Capture the cell that displays the provided text and extract its (X, Y) central coordinate. 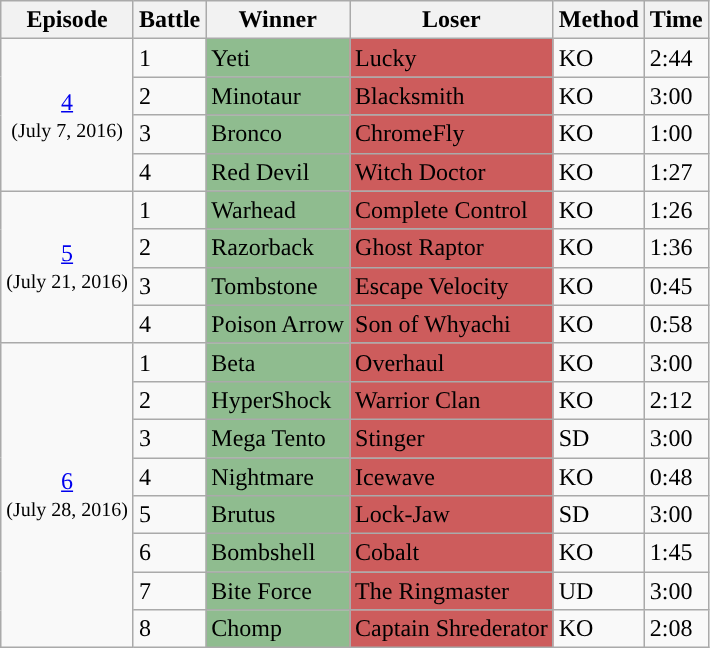
Captain Shrederator (452, 629)
Time (676, 20)
8 (169, 629)
Tombstone (278, 286)
Icewave (452, 477)
Brutus (278, 515)
Bronco (278, 134)
Chomp (278, 629)
Cobalt (452, 553)
6 (169, 553)
1:26 (676, 210)
Beta (278, 362)
Episode (68, 20)
Escape Velocity (452, 286)
The Ringmaster (452, 591)
1:27 (676, 172)
Red Devil (278, 172)
Method (598, 20)
2:08 (676, 629)
2:44 (676, 58)
Bite Force (278, 591)
Complete Control (452, 210)
4(July 7, 2016) (68, 115)
Lucky (452, 58)
Blacksmith (452, 96)
1:45 (676, 553)
Warhead (278, 210)
Ghost Raptor (452, 248)
Warrior Clan (452, 400)
Poison Arrow (278, 324)
7 (169, 591)
UD (598, 591)
0:48 (676, 477)
Minotaur (278, 96)
Loser (452, 20)
2:12 (676, 400)
6(July 28, 2016) (68, 495)
0:58 (676, 324)
Nightmare (278, 477)
Yeti (278, 58)
Lock-Jaw (452, 515)
1:36 (676, 248)
Mega Tento (278, 438)
Razorback (278, 248)
Bombshell (278, 553)
ChromeFly (452, 134)
Stinger (452, 438)
Winner (278, 20)
Battle (169, 20)
0:45 (676, 286)
5(July 21, 2016) (68, 267)
1:00 (676, 134)
5 (169, 515)
Witch Doctor (452, 172)
HyperShock (278, 400)
Son of Whyachi (452, 324)
Overhaul (452, 362)
